Provide the (X, Y) coordinate of the cell's center where the given text is located.  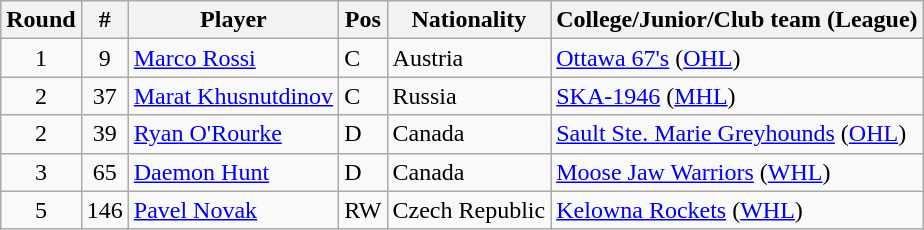
Marat Khusnutdinov (233, 96)
# (104, 20)
Russia (469, 96)
Pavel Novak (233, 210)
Austria (469, 58)
Marco Rossi (233, 58)
5 (41, 210)
Player (233, 20)
Round (41, 20)
Ottawa 67's (OHL) (737, 58)
Moose Jaw Warriors (WHL) (737, 172)
RW (363, 210)
146 (104, 210)
39 (104, 134)
37 (104, 96)
Daemon Hunt (233, 172)
Nationality (469, 20)
College/Junior/Club team (League) (737, 20)
3 (41, 172)
1 (41, 58)
Czech Republic (469, 210)
Sault Ste. Marie Greyhounds (OHL) (737, 134)
SKA-1946 (MHL) (737, 96)
Kelowna Rockets (WHL) (737, 210)
65 (104, 172)
Ryan O'Rourke (233, 134)
9 (104, 58)
Pos (363, 20)
